Provide the (X, Y) coordinate of the cell's center where the given text is located.  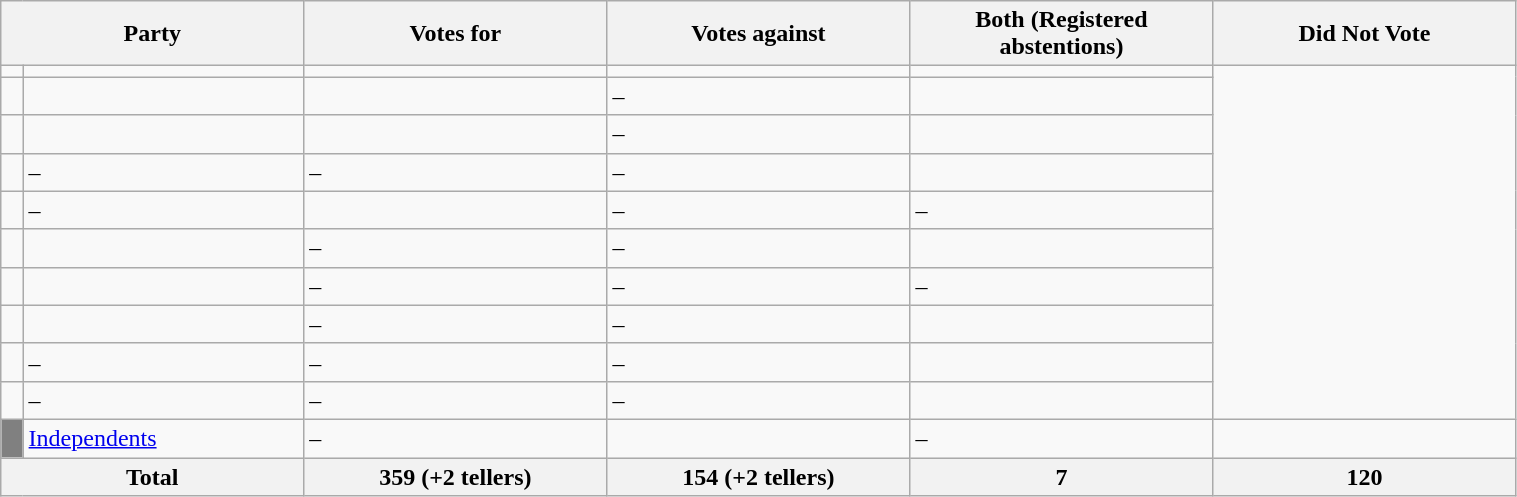
Independents (164, 438)
Votes for (456, 34)
Both (Registered abstentions) (1062, 34)
154 (+2 tellers) (758, 477)
359 (+2 tellers) (456, 477)
120 (1364, 477)
Party (152, 34)
7 (1062, 477)
Total (152, 477)
Votes against (758, 34)
Did Not Vote (1364, 34)
